Detect which cell encompasses the target text, then output its (x, y) center coordinate. 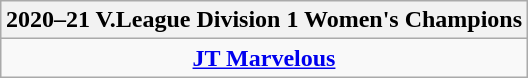
JT Marvelous (264, 58)
2020–21 V.League Division 1 Women's Champions (264, 20)
